Capture the cell that displays the provided text and extract its (X, Y) central coordinate. 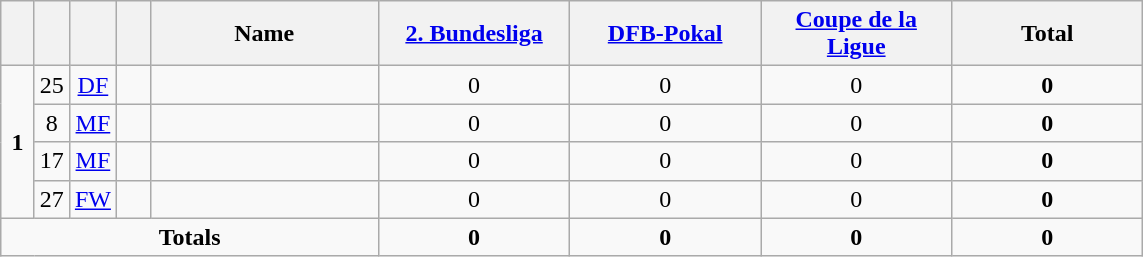
Total (1048, 34)
Name (264, 34)
17 (52, 161)
2. Bundesliga (474, 34)
8 (52, 123)
27 (52, 199)
FW (92, 199)
Totals (190, 237)
DF (92, 85)
DFB-Pokal (666, 34)
25 (52, 85)
Coupe de la Ligue (856, 34)
1 (18, 142)
